Return (x, y) of the center of cell containing provided text 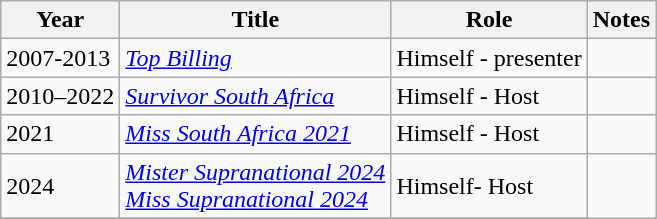
2024 (60, 186)
Miss South Africa 2021 (256, 134)
Top Billing (256, 58)
Title (256, 20)
Notes (621, 20)
Himself- Host (489, 186)
2010–2022 (60, 96)
Role (489, 20)
Himself - presenter (489, 58)
2007-2013 (60, 58)
Survivor South Africa (256, 96)
Mister Supranational 2024Miss Supranational 2024 (256, 186)
2021 (60, 134)
Year (60, 20)
